Search for the cell housing the specified text and yield its [X, Y] center coordinate. 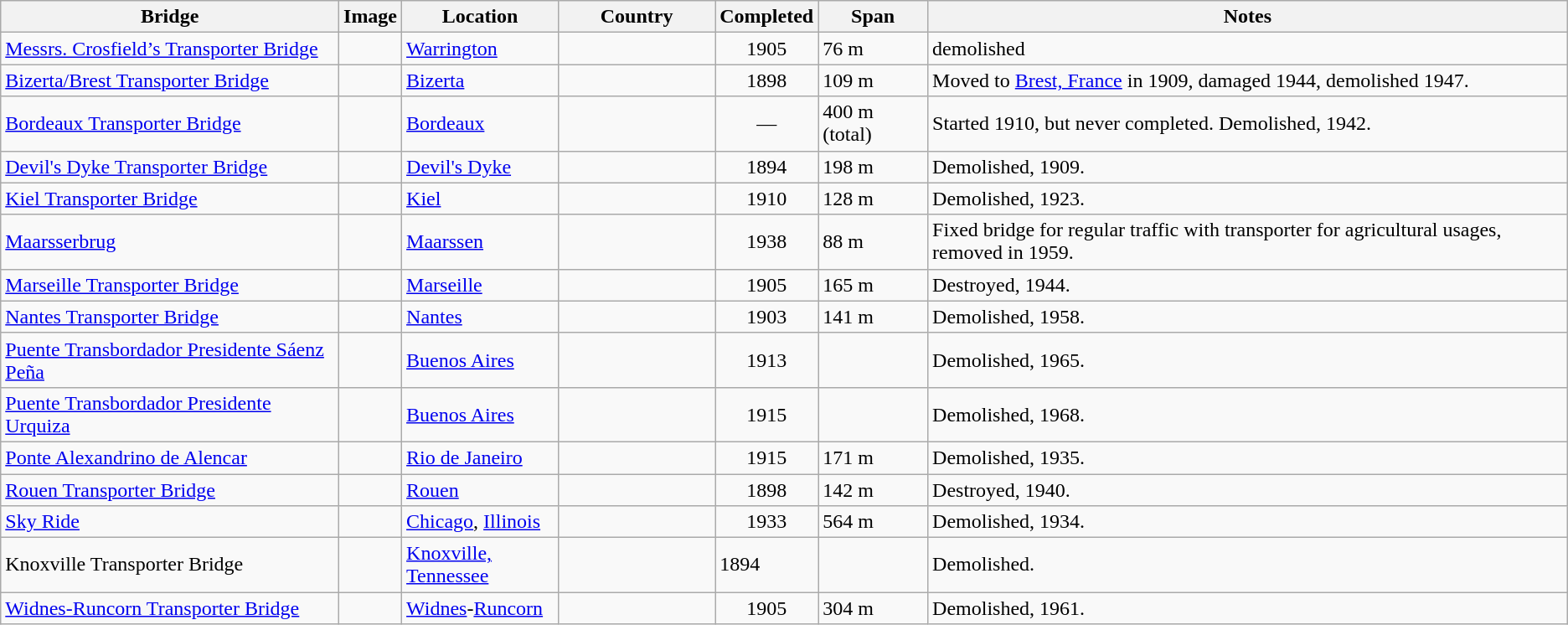
165 m [873, 285]
Sky Ride [170, 522]
Devil's Dyke Transporter Bridge [170, 167]
Ponte Alexandrino de Alencar [170, 457]
Country [637, 17]
Demolished. [1248, 565]
1913 [767, 360]
Maarsserbrug [170, 241]
Widnes-Runcorn Transporter Bridge [170, 608]
Warrington [481, 49]
Puente Transbordador Presidente Sáenz Peña [170, 360]
141 m [873, 317]
Destroyed, 1940. [1248, 490]
Span [873, 17]
Nantes Transporter Bridge [170, 317]
Rio de Janeiro [481, 457]
Image [370, 17]
Bordeaux [481, 124]
— [767, 124]
Moved to Brest, France in 1909, damaged 1944, demolished 1947. [1248, 80]
Bizerta [481, 80]
1910 [767, 199]
Demolished, 1935. [1248, 457]
1933 [767, 522]
304 m [873, 608]
400 m(total) [873, 124]
Nantes [481, 317]
Marseille Transporter Bridge [170, 285]
Bridge [170, 17]
Chicago, Illinois [481, 522]
Demolished, 1934. [1248, 522]
Rouen Transporter Bridge [170, 490]
Demolished, 1961. [1248, 608]
Maarssen [481, 241]
Knoxville Transporter Bridge [170, 565]
Completed [767, 17]
Kiel Transporter Bridge [170, 199]
142 m [873, 490]
198 m [873, 167]
Bordeaux Transporter Bridge [170, 124]
Notes [1248, 17]
demolished [1248, 49]
76 m [873, 49]
Demolished, 1968. [1248, 414]
564 m [873, 522]
Demolished, 1965. [1248, 360]
1903 [767, 317]
Bizerta/Brest Transporter Bridge [170, 80]
Demolished, 1958. [1248, 317]
Demolished, 1923. [1248, 199]
88 m [873, 241]
Widnes-Runcorn [481, 608]
Puente Transbordador Presidente Urquiza [170, 414]
128 m [873, 199]
Marseille [481, 285]
Demolished, 1909. [1248, 167]
Devil's Dyke [481, 167]
Messrs. Crosfield’s Transporter Bridge [170, 49]
Rouen [481, 490]
Location [481, 17]
Started 1910, but never completed. Demolished, 1942. [1248, 124]
109 m [873, 80]
Fixed bridge for regular traffic with transporter for agricultural usages, removed in 1959. [1248, 241]
171 m [873, 457]
Kiel [481, 199]
1938 [767, 241]
Knoxville, Tennessee [481, 565]
Destroyed, 1944. [1248, 285]
